Find where the given text appears and provide that cell's center as [x, y] coordinate. 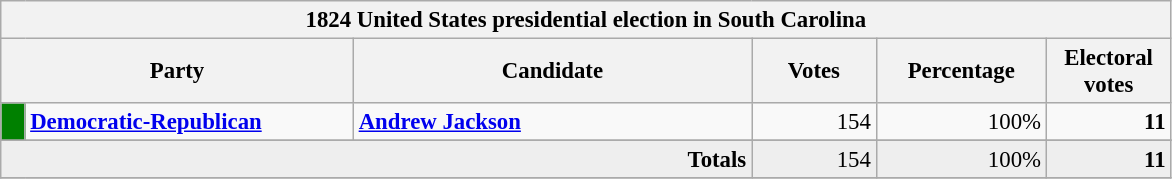
Andrew Jackson [552, 122]
Democratic-Republican [189, 122]
Party [178, 72]
Percentage [961, 72]
Electoral votes [1108, 72]
Candidate [552, 72]
1824 United States presidential election in South Carolina [586, 20]
Votes [814, 72]
Totals [376, 160]
